Find where the given text appears and provide that cell's center as [X, Y] coordinate. 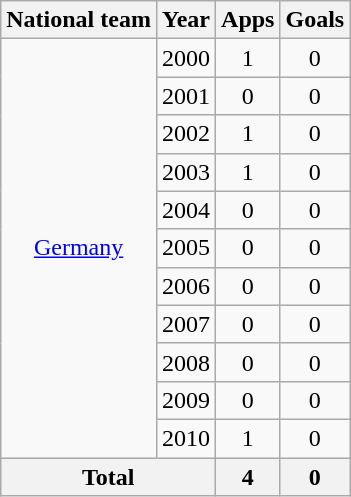
2000 [186, 58]
2007 [186, 324]
2001 [186, 96]
2004 [186, 210]
2006 [186, 286]
2005 [186, 248]
2010 [186, 438]
4 [248, 477]
2002 [186, 134]
2008 [186, 362]
Germany [79, 248]
Total [108, 477]
Apps [248, 20]
National team [79, 20]
Goals [315, 20]
2003 [186, 172]
Year [186, 20]
2009 [186, 400]
